From the cell containing the given text, extract its center point as (X, Y) coordinate. 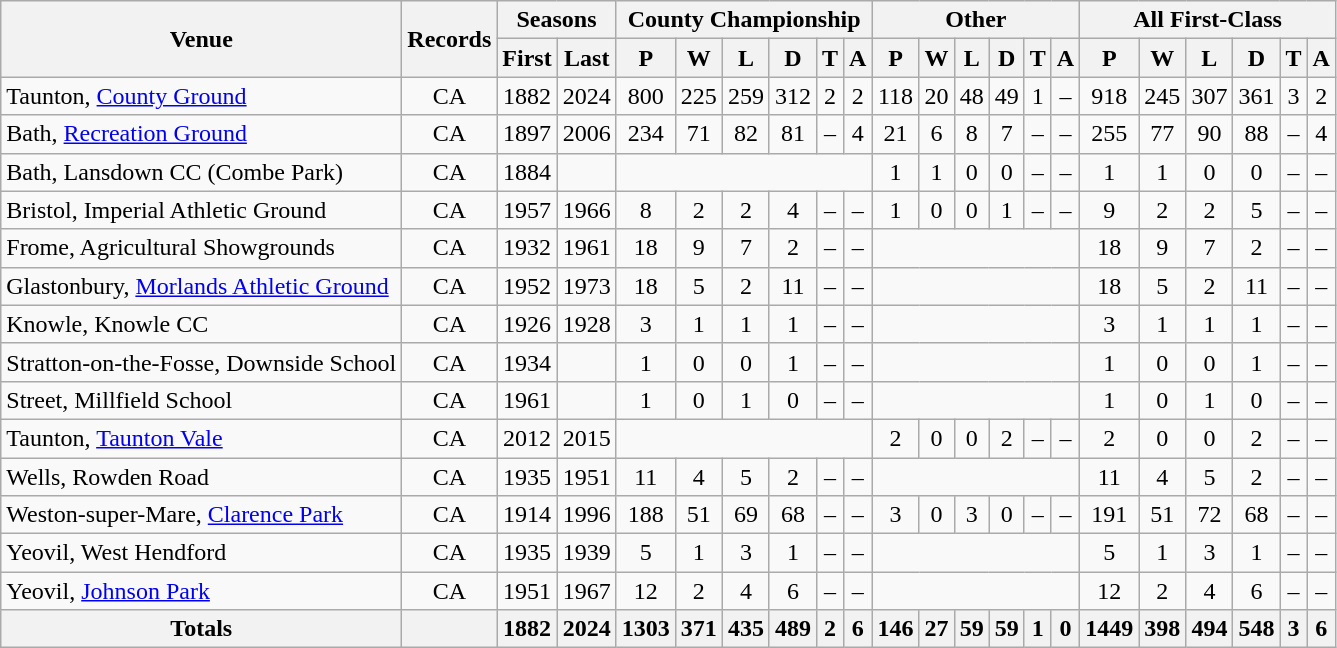
77 (1162, 134)
Taunton, County Ground (202, 96)
Totals (202, 629)
245 (1162, 96)
255 (1110, 134)
Yeovil, Johnson Park (202, 591)
918 (1110, 96)
88 (1256, 134)
2012 (527, 438)
2015 (586, 438)
259 (746, 96)
All First-Class (1208, 20)
48 (972, 96)
1926 (527, 324)
435 (746, 629)
234 (646, 134)
Bath, Recreation Ground (202, 134)
191 (1110, 515)
118 (896, 96)
Frome, Agricultural Showgrounds (202, 248)
489 (792, 629)
1928 (586, 324)
1932 (527, 248)
548 (1256, 629)
225 (698, 96)
20 (936, 96)
1897 (527, 134)
1973 (586, 286)
361 (1256, 96)
1967 (586, 591)
First (527, 58)
Weston-super-Mare, Clarence Park (202, 515)
Stratton-on-the-Fosse, Downside School (202, 362)
Seasons (556, 20)
27 (936, 629)
71 (698, 134)
1952 (527, 286)
Records (450, 39)
800 (646, 96)
Bristol, Imperial Athletic Ground (202, 210)
Street, Millfield School (202, 400)
1966 (586, 210)
2006 (586, 134)
312 (792, 96)
Knowle, Knowle CC (202, 324)
1996 (586, 515)
1303 (646, 629)
Yeovil, West Hendford (202, 553)
Taunton, Taunton Vale (202, 438)
1884 (527, 172)
307 (1210, 96)
398 (1162, 629)
188 (646, 515)
81 (792, 134)
72 (1210, 515)
21 (896, 134)
1914 (527, 515)
1934 (527, 362)
82 (746, 134)
90 (1210, 134)
Last (586, 58)
49 (1006, 96)
371 (698, 629)
146 (896, 629)
1449 (1110, 629)
1957 (527, 210)
1939 (586, 553)
Wells, Rowden Road (202, 477)
Bath, Lansdown CC (Combe Park) (202, 172)
Venue (202, 39)
Other (976, 20)
494 (1210, 629)
69 (746, 515)
Glastonbury, Morlands Athletic Ground (202, 286)
County Championship (744, 20)
